For the text-containing cell, return its midpoint in (X, Y) coordinate format. 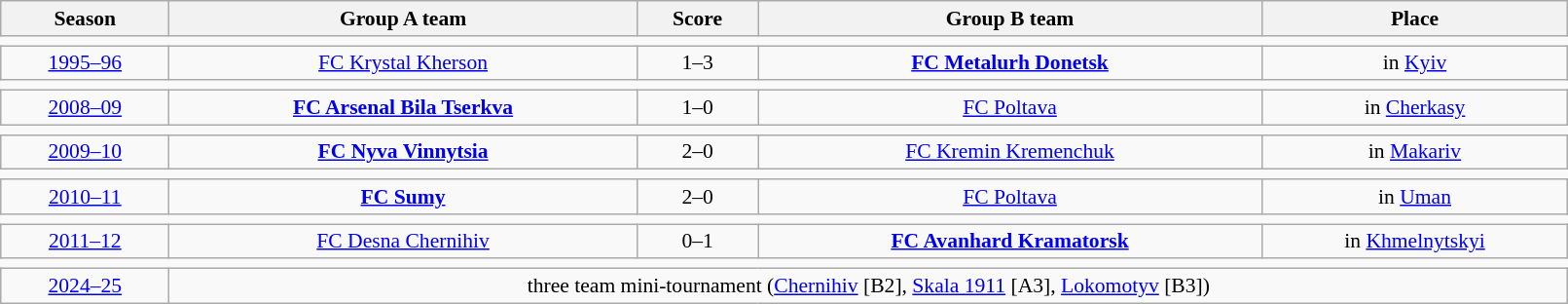
FC Avanhard Kramatorsk (1010, 242)
in Cherkasy (1415, 108)
FC Nyva Vinnytsia (403, 152)
in Khmelnytskyi (1415, 242)
FC Sumy (403, 197)
three team mini-tournament (Chernihiv [B2], Skala 1911 [A3], Lokomotyv [B3]) (868, 286)
Score (697, 19)
Group B team (1010, 19)
2008–09 (86, 108)
FC Metalurh Donetsk (1010, 63)
in Makariv (1415, 152)
2009–10 (86, 152)
FC Desna Chernihiv (403, 242)
FC Kremin Kremenchuk (1010, 152)
in Kyiv (1415, 63)
FC Arsenal Bila Tserkva (403, 108)
2011–12 (86, 242)
Place (1415, 19)
Season (86, 19)
1–0 (697, 108)
Group A team (403, 19)
2024–25 (86, 286)
in Uman (1415, 197)
0–1 (697, 242)
2010–11 (86, 197)
FC Krystal Kherson (403, 63)
1995–96 (86, 63)
1–3 (697, 63)
